Locate the cell with the specified text and output its (x, y) center coordinate. 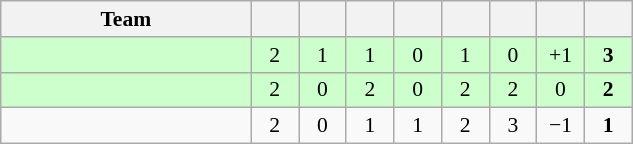
+1 (561, 55)
−1 (561, 126)
Team (126, 19)
